Search for the cell housing the specified text and yield its [x, y] center coordinate. 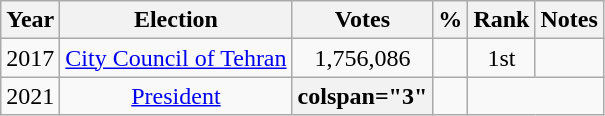
Election [176, 20]
2021 [30, 96]
% [450, 20]
1,756,086 [362, 58]
City Council of Tehran [176, 58]
Year [30, 20]
Votes [362, 20]
Rank [502, 20]
Notes [569, 20]
1st [502, 58]
President [176, 96]
2017 [30, 58]
colspan="3" [362, 96]
